Provide the (x, y) coordinate of the cell's center where the given text is located.  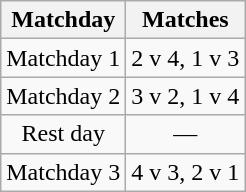
Matchday 1 (64, 58)
Matches (186, 20)
Matchday 2 (64, 96)
3 v 2, 1 v 4 (186, 96)
Matchday (64, 20)
2 v 4, 1 v 3 (186, 58)
— (186, 134)
Matchday 3 (64, 172)
4 v 3, 2 v 1 (186, 172)
Rest day (64, 134)
